Identify which cell holds the provided text, then report its [X, Y] central coordinate. 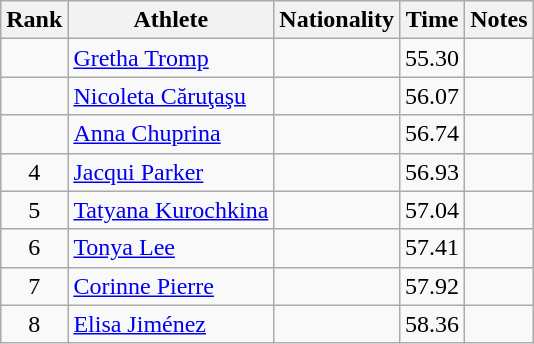
Time [432, 20]
56.93 [432, 172]
57.04 [432, 210]
Nicoleta Căruţaşu [171, 96]
5 [34, 210]
56.74 [432, 134]
Notes [499, 20]
Tonya Lee [171, 248]
57.41 [432, 248]
Rank [34, 20]
Jacqui Parker [171, 172]
Corinne Pierre [171, 286]
55.30 [432, 58]
4 [34, 172]
57.92 [432, 286]
8 [34, 324]
56.07 [432, 96]
6 [34, 248]
Tatyana Kurochkina [171, 210]
Gretha Tromp [171, 58]
Athlete [171, 20]
Anna Chuprina [171, 134]
Nationality [337, 20]
7 [34, 286]
58.36 [432, 324]
Elisa Jiménez [171, 324]
